Search for the cell housing the specified text and yield its [x, y] center coordinate. 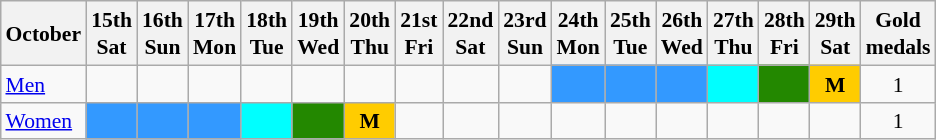
17thMon [214, 33]
27thThu [734, 33]
Women [43, 120]
19thWed [318, 33]
21stFri [418, 33]
26thWed [682, 33]
23rdSun [524, 33]
28thFri [784, 33]
25thTue [630, 33]
16thSun [162, 33]
Men [43, 84]
October [43, 33]
29thSat [836, 33]
18thTue [266, 33]
22ndSat [470, 33]
20thThu [370, 33]
24thMon [578, 33]
Goldmedals [898, 33]
15thSat [112, 33]
